Search for the cell housing the specified text and yield its [X, Y] center coordinate. 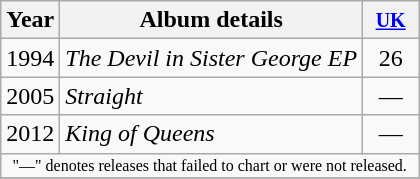
2005 [30, 96]
2012 [30, 134]
Album details [212, 20]
Straight [212, 96]
26 [391, 58]
1994 [30, 58]
King of Queens [212, 134]
Year [30, 20]
"—" denotes releases that failed to chart or were not released. [210, 165]
The Devil in Sister George EP [212, 58]
UK [391, 20]
